Determine the (x, y) coordinate at the center of the cell enclosing the given text.  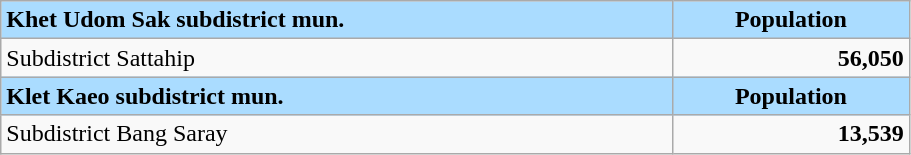
Klet Kaeo subdistrict mun. (337, 96)
Subdistrict Sattahip (337, 58)
56,050 (790, 58)
Subdistrict Bang Saray (337, 134)
13,539 (790, 134)
Khet Udom Sak subdistrict mun. (337, 20)
